Output the (x, y) coordinate of the center of the cell containing the given text.  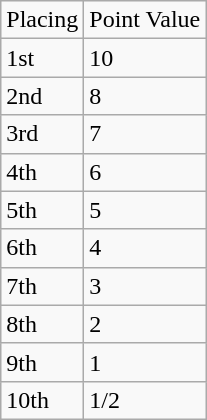
6 (145, 172)
2 (145, 324)
Point Value (145, 20)
4th (42, 172)
5th (42, 210)
1/2 (145, 400)
Placing (42, 20)
5 (145, 210)
7 (145, 134)
1 (145, 362)
1st (42, 58)
8 (145, 96)
7th (42, 286)
2nd (42, 96)
3 (145, 286)
9th (42, 362)
3rd (42, 134)
10th (42, 400)
10 (145, 58)
4 (145, 248)
6th (42, 248)
8th (42, 324)
